For the text-containing cell, return its midpoint in [x, y] coordinate format. 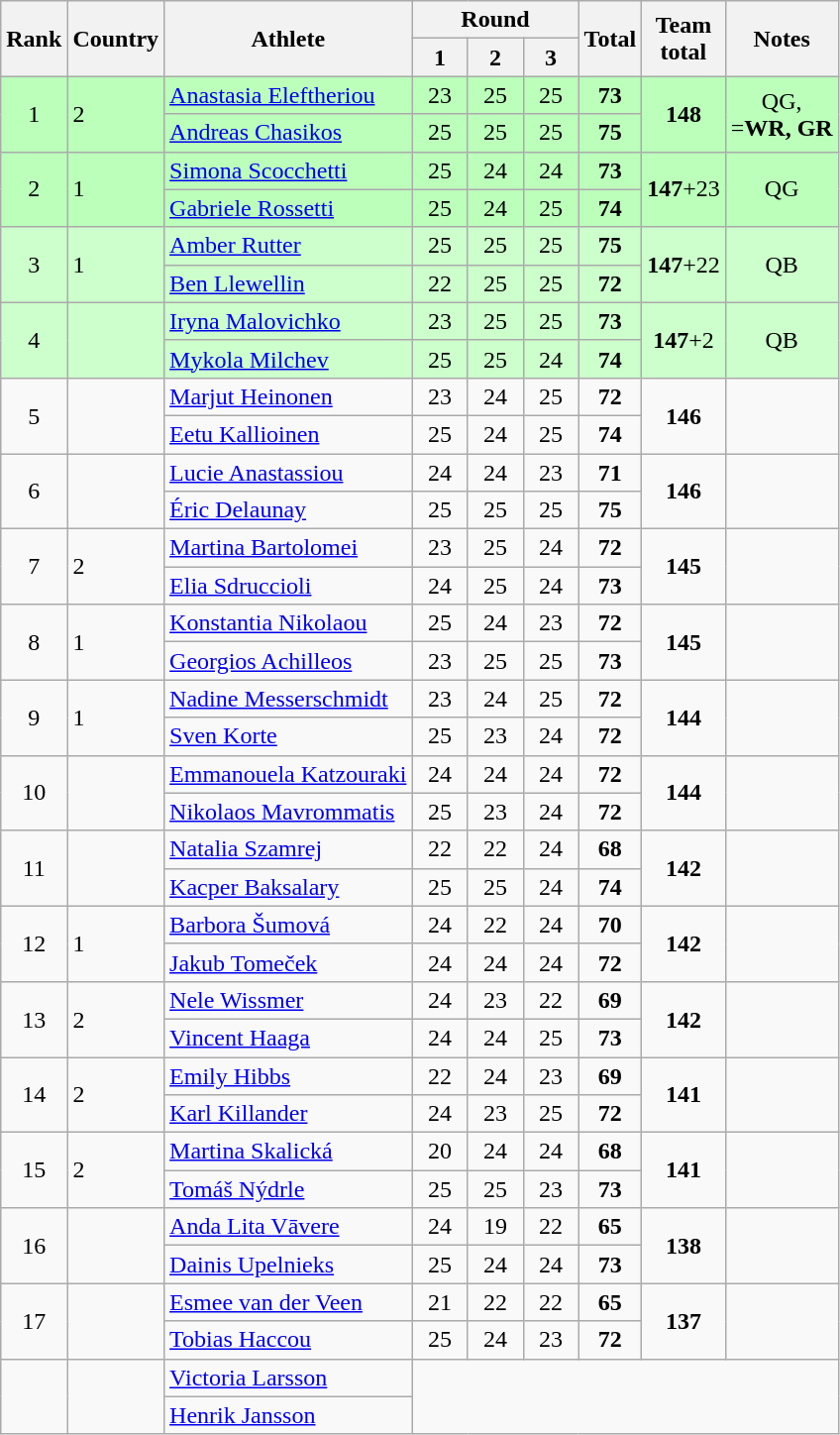
Total [610, 39]
Emily Hibbs [288, 1075]
Mykola Milchev [288, 359]
Barbora Šumová [288, 925]
Athlete [288, 39]
13 [34, 1019]
10 [34, 793]
9 [34, 717]
Amber Rutter [288, 246]
Martina Skalická [288, 1152]
Henrik Jansson [288, 1415]
Ben Llewellin [288, 283]
11 [34, 868]
Rank [34, 39]
Simona Scocchetti [288, 170]
Marjut Heinonen [288, 396]
Esmee van der Veen [288, 1302]
148 [683, 114]
Nikolaos Mavrommatis [288, 812]
Emmanouela Katzouraki [288, 774]
12 [34, 943]
Tomáš Nýdrle [288, 1189]
Natalia Szamrej [288, 849]
Vincent Haaga [288, 1038]
Teamtotal [683, 39]
147+23 [683, 189]
Anda Lita Vāvere [288, 1227]
Georgios Achilleos [288, 661]
QG,=WR, GR [782, 114]
Iryna Malovichko [288, 321]
Elia Sdruccioli [288, 586]
Round [495, 20]
16 [34, 1246]
Kacper Baksalary [288, 887]
21 [440, 1302]
Jakub Tomeček [288, 962]
Tobias Haccou [288, 1340]
Nele Wissmer [288, 1000]
Lucie Anastassiou [288, 473]
71 [610, 473]
15 [34, 1170]
Victoria Larsson [288, 1378]
4 [34, 340]
Nadine Messerschmidt [288, 699]
Notes [782, 39]
19 [495, 1227]
Sven Korte [288, 736]
17 [34, 1321]
Konstantia Nikolaou [288, 623]
138 [683, 1246]
137 [683, 1321]
6 [34, 492]
Martina Bartolomei [288, 548]
Dainis Upelnieks [288, 1265]
Éric Delaunay [288, 510]
8 [34, 642]
70 [610, 925]
Karl Killander [288, 1114]
Gabriele Rossetti [288, 208]
Eetu Kallioinen [288, 434]
147+22 [683, 265]
Andreas Chasikos [288, 133]
Country [116, 39]
QG [782, 189]
147+2 [683, 340]
5 [34, 415]
Anastasia Eleftheriou [288, 95]
14 [34, 1094]
20 [440, 1152]
7 [34, 567]
